Extract the [x, y] coordinate from the center of the cell holding the provided text.  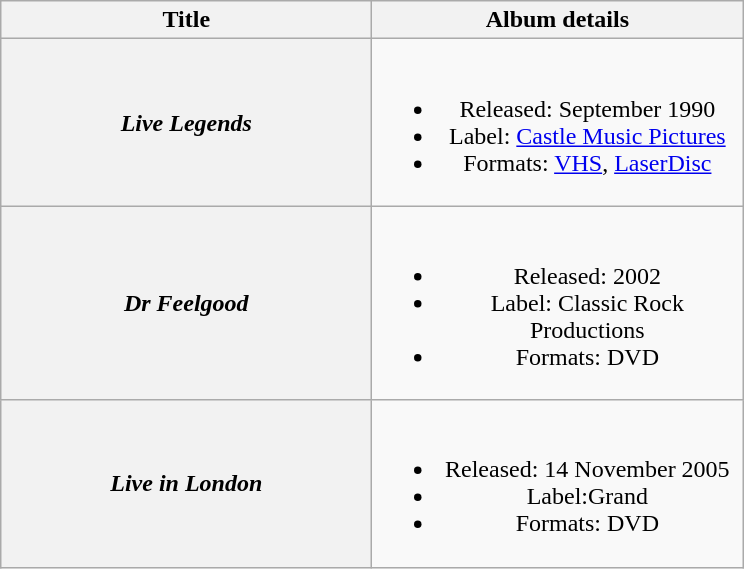
Released: September 1990Label: Castle Music PicturesFormats: VHS, LaserDisc [558, 122]
Live Legends [186, 122]
Released: 14 November 2005Label:GrandFormats: DVD [558, 484]
Title [186, 20]
Dr Feelgood [186, 303]
Released: 2002Label: Classic Rock ProductionsFormats: DVD [558, 303]
Live in London [186, 484]
Album details [558, 20]
